Search for the cell housing the specified text and yield its (X, Y) center coordinate. 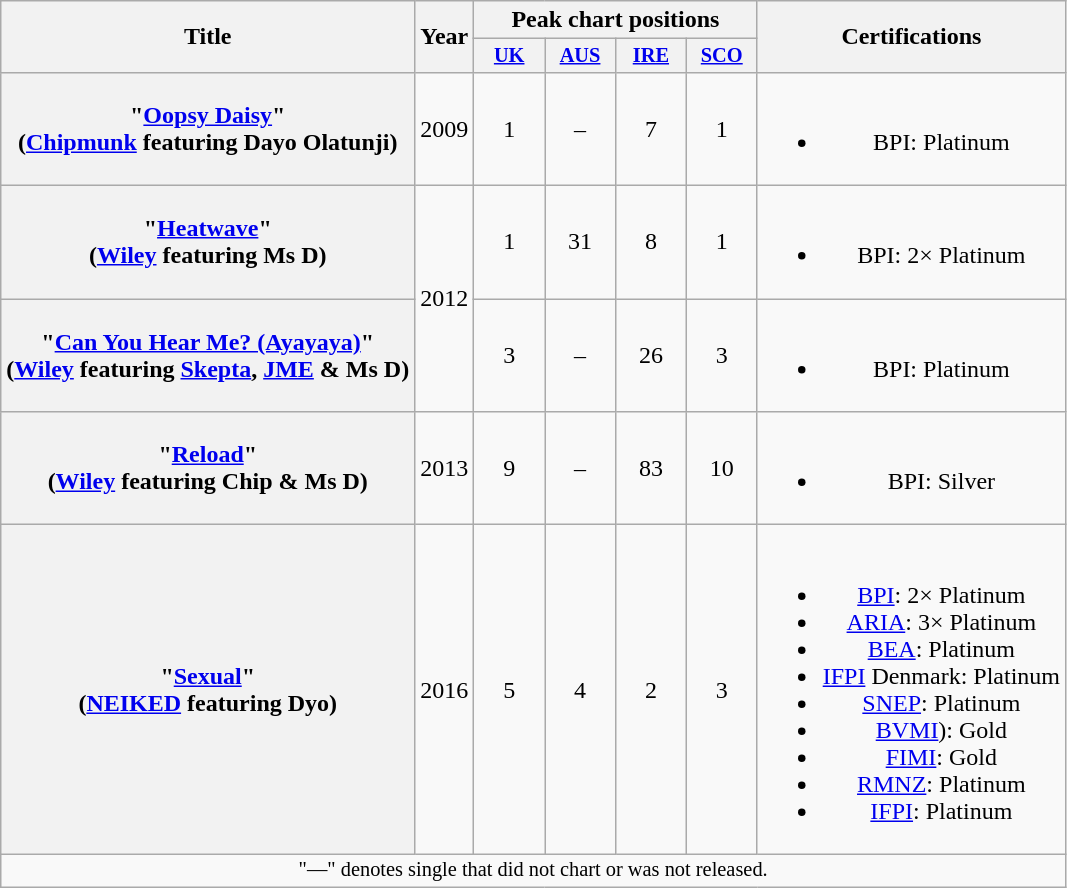
Certifications (911, 37)
5 (510, 690)
31 (580, 242)
"Reload"(Wiley featuring Chip & Ms D) (208, 468)
26 (650, 356)
UK (510, 56)
"Sexual"(NEIKED featuring Dyo) (208, 690)
"Can You Hear Me? (Ayayaya)"(Wiley featuring Skepta, JME & Ms D) (208, 356)
"—" denotes single that did not chart or was not released. (534, 871)
Peak chart positions (616, 20)
9 (510, 468)
8 (650, 242)
10 (722, 468)
7 (650, 128)
IRE (650, 56)
2012 (444, 299)
2009 (444, 128)
83 (650, 468)
2016 (444, 690)
"Oopsy Daisy"(Chipmunk featuring Dayo Olatunji) (208, 128)
4 (580, 690)
Title (208, 37)
BPI: Silver (911, 468)
BPI: 2× Platinum (911, 242)
BPI: 2× PlatinumARIA: 3× PlatinumBEA: PlatinumIFPI Denmark: PlatinumSNEP: PlatinumBVMI): GoldFIMI: GoldRMNZ: PlatinumIFPI: Platinum (911, 690)
AUS (580, 56)
Year (444, 37)
2 (650, 690)
"Heatwave"(Wiley featuring Ms D) (208, 242)
SCO (722, 56)
2013 (444, 468)
